Identify which cell holds the provided text, then report its (X, Y) central coordinate. 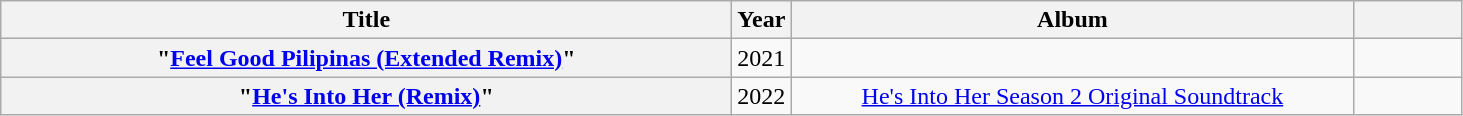
He's Into Her Season 2 Original Soundtrack (1072, 96)
Title (366, 20)
"Feel Good Pilipinas (Extended Remix)" (366, 58)
"He's Into Her (Remix)" (366, 96)
Album (1072, 20)
2022 (762, 96)
Year (762, 20)
2021 (762, 58)
